For the text-containing cell, return its midpoint in [X, Y] coordinate format. 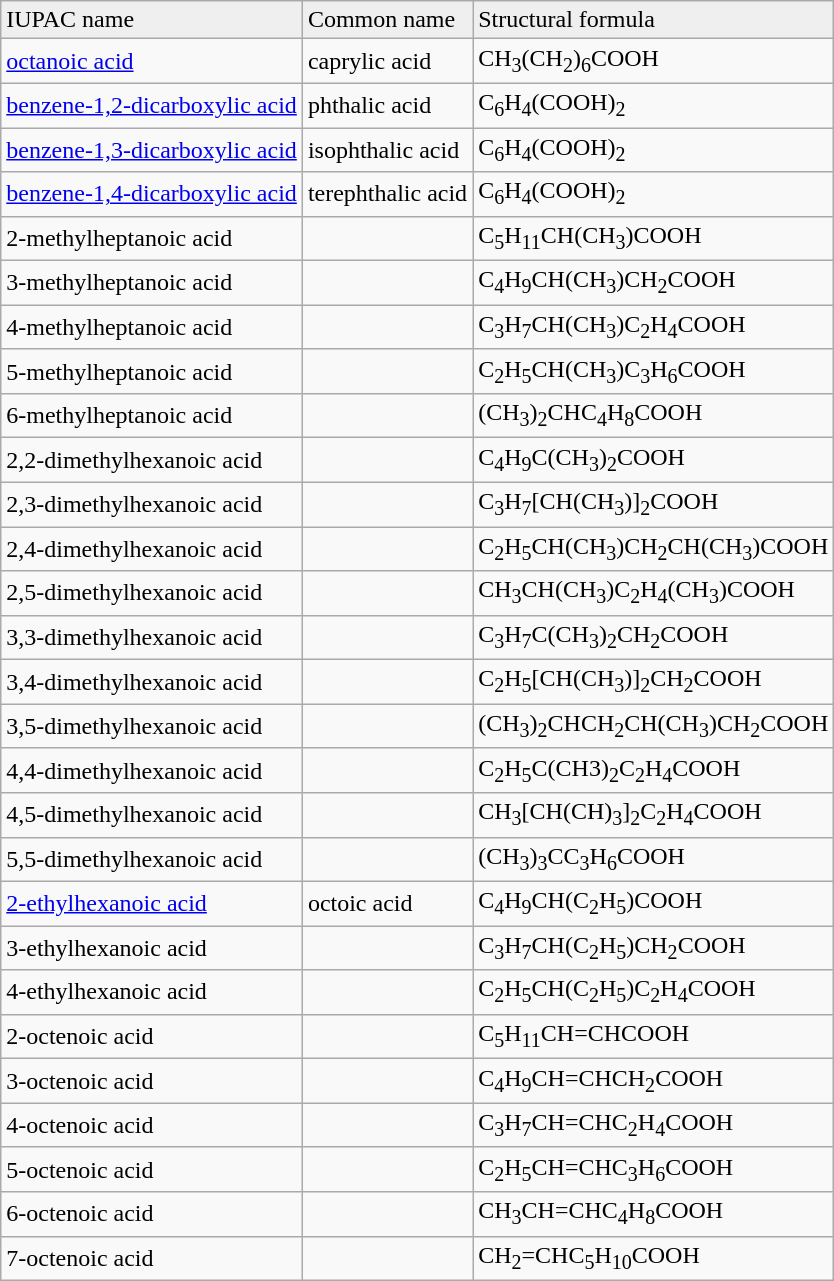
C4H9CH=CHCH2COOH [654, 1081]
5-methylheptanoic acid [152, 371]
isophthalic acid [387, 150]
C5H11CH(CH3)COOH [654, 238]
octoic acid [387, 903]
C2H5CH=CHC3H6COOH [654, 1169]
(CH3)2CHC4H8COOH [654, 416]
CH3(CH2)6COOH [654, 61]
3-ethylhexanoic acid [152, 948]
4-octenoic acid [152, 1125]
Common name [387, 20]
6-octenoic acid [152, 1214]
caprylic acid [387, 61]
C3H7CH=CHC2H4COOH [654, 1125]
C3H7C(CH3)2CH2COOH [654, 637]
C4H9C(CH3)2COOH [654, 460]
benzene-1,3-dicarboxylic acid [152, 150]
terephthalic acid [387, 194]
3,5-dimethylhexanoic acid [152, 726]
2,4-dimethylhexanoic acid [152, 549]
C2H5C(CH3)2C2H4COOH [654, 770]
phthalic acid [387, 105]
C3H7CH(CH3)C2H4COOH [654, 327]
CH3CH=CHC4H8COOH [654, 1214]
7-octenoic acid [152, 1258]
C2H5[CH(CH3)]2CH2COOH [654, 682]
CH3CH(CH3)C2H4(CH3)COOH [654, 593]
3,3-dimethylhexanoic acid [152, 637]
C4H9CH(C2H5)COOH [654, 903]
(CH3)3CC3H6COOH [654, 859]
benzene-1,2-dicarboxylic acid [152, 105]
C2H5CH(CH3)CH2CH(CH3)COOH [654, 549]
5-octenoic acid [152, 1169]
6-methylheptanoic acid [152, 416]
5,5-dimethylhexanoic acid [152, 859]
C3H7[CH(CH3)]2COOH [654, 504]
C3H7CH(C2H5)CH2COOH [654, 948]
2-octenoic acid [152, 1036]
3-octenoic acid [152, 1081]
IUPAC name [152, 20]
C2H5CH(C2H5)C2H4COOH [654, 992]
(CH3)2CHCH2CH(CH3)CH2COOH [654, 726]
C2H5CH(CH3)C3H6COOH [654, 371]
3,4-dimethylhexanoic acid [152, 682]
C5H11CH=CHCOOH [654, 1036]
4,5-dimethylhexanoic acid [152, 815]
C4H9CH(CH3)CH2COOH [654, 283]
2-ethylhexanoic acid [152, 903]
4-methylheptanoic acid [152, 327]
2-methylheptanoic acid [152, 238]
2,5-dimethylhexanoic acid [152, 593]
2,3-dimethylhexanoic acid [152, 504]
4,4-dimethylhexanoic acid [152, 770]
CH3[CH(CH)3]2C2H4COOH [654, 815]
Structural formula [654, 20]
octanoic acid [152, 61]
4-ethylhexanoic acid [152, 992]
benzene-1,4-dicarboxylic acid [152, 194]
CH2=CHC5H10COOH [654, 1258]
2,2-dimethylhexanoic acid [152, 460]
3-methylheptanoic acid [152, 283]
